Return [X, Y] of the center of cell containing provided text 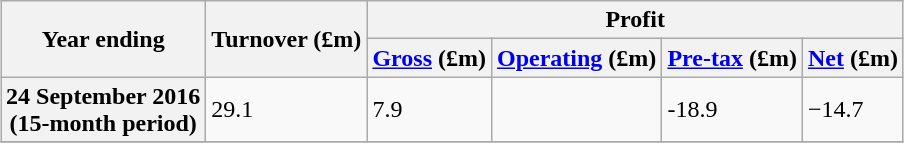
Year ending [104, 39]
Pre-tax (£m) [732, 58]
Profit [636, 20]
−14.7 [852, 110]
Net (£m) [852, 58]
Operating (£m) [576, 58]
7.9 [430, 110]
Turnover (£m) [286, 39]
-18.9 [732, 110]
29.1 [286, 110]
24 September 2016(15-month period) [104, 110]
Gross (£m) [430, 58]
